Identify which cell holds the provided text, then report its (x, y) central coordinate. 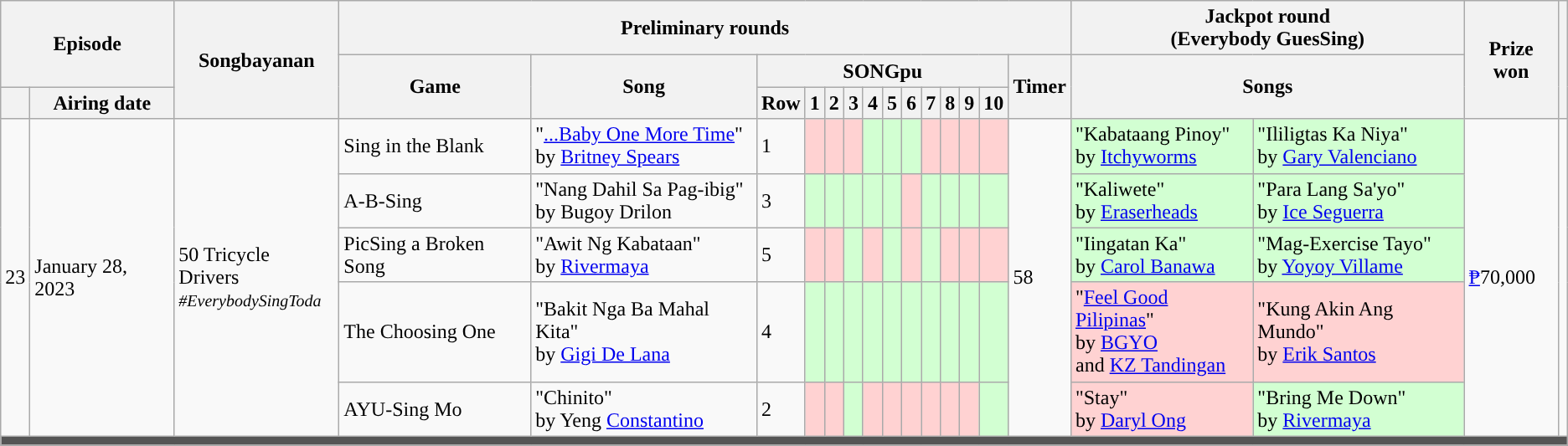
Row (781, 103)
"Mag-Exercise Tayo"by Yoyoy Villame (1359, 254)
Game (436, 87)
PicSing a Broken Song (436, 254)
"Kabataang Pinoy"by Itchyworms (1161, 146)
58 (1040, 278)
23 (15, 278)
Episode (87, 44)
Song (644, 87)
6 (911, 103)
9 (970, 103)
50 Tricycle Drivers#EverybodySingToda (256, 278)
AYU-Sing Mo (436, 408)
Timer (1040, 87)
"Nang Dahil Sa Pag-ibig"by Bugoy Drilon (644, 201)
"Kung Akin Ang Mundo"by Erik Santos (1359, 331)
The Choosing One (436, 331)
"Iingatan Ka"by Carol Banawa (1161, 254)
"Feel Good Pilipinas"by BGYO and KZ Tandingan (1161, 331)
Preliminary rounds (705, 28)
A-B-Sing (436, 201)
7 (931, 103)
"...Baby One More Time"by Britney Spears (644, 146)
₱70,000 (1511, 278)
"Chinito"by Yeng Constantino (644, 408)
"Stay"by Daryl Ong (1161, 408)
"Kaliwete"by Eraserheads (1161, 201)
SONGpu (882, 71)
"Bakit Nga Ba Mahal Kita"by Gigi De Lana (644, 331)
8 (950, 103)
January 28, 2023 (102, 278)
Jackpot round(Everybody GuesSing) (1267, 28)
Prize won (1511, 60)
Songbayanan (256, 60)
"Bring Me Down"by Rivermaya (1359, 408)
Songs (1267, 87)
"Ililigtas Ka Niya"by Gary Valenciano (1359, 146)
Airing date (102, 103)
Sing in the Blank (436, 146)
"Awit Ng Kabataan"by Rivermaya (644, 254)
10 (993, 103)
"Para Lang Sa'yo"by Ice Seguerra (1359, 201)
